Identify which cell holds the provided text, then report its [x, y] central coordinate. 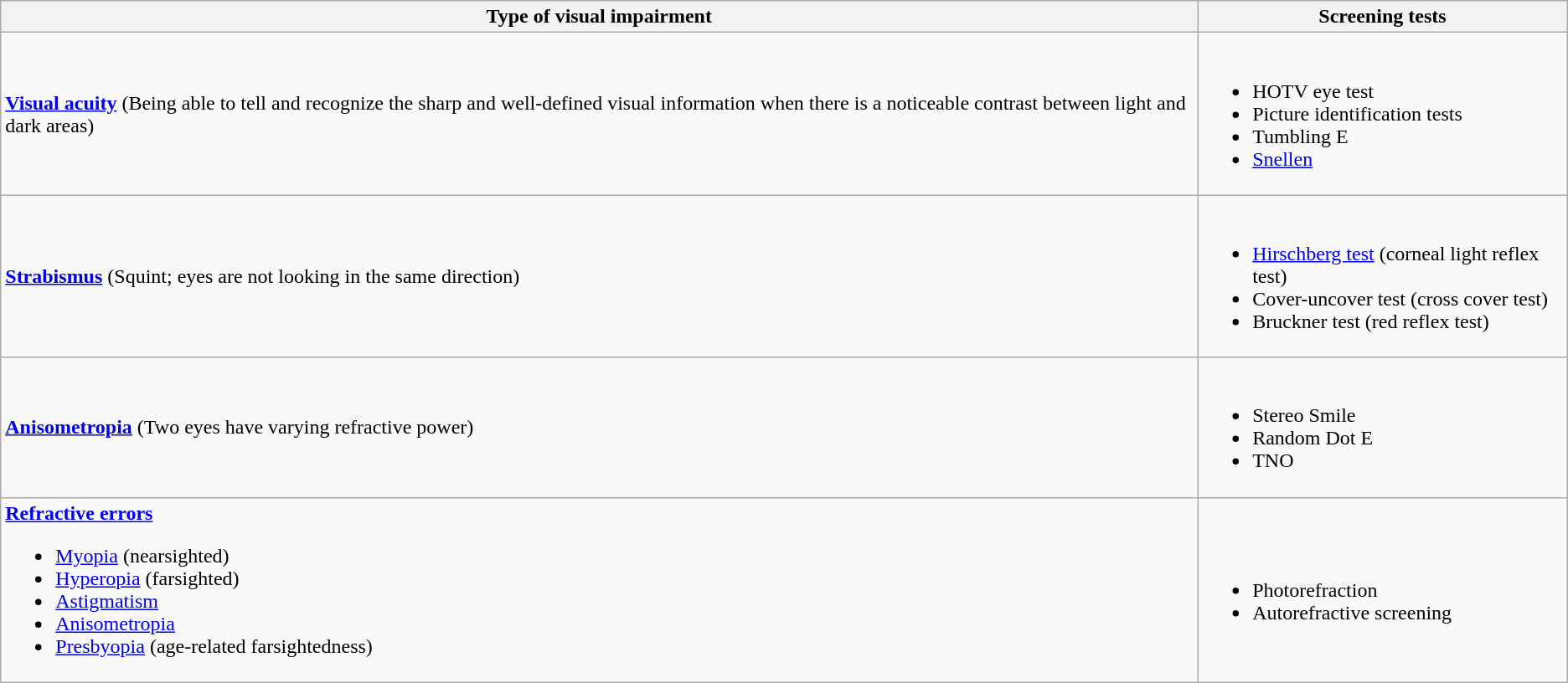
Strabismus (Squint; eyes are not looking in the same direction) [600, 276]
Screening tests [1383, 17]
Hirschberg test (corneal light reflex test)Cover-uncover test (cross cover test)Bruckner test (red reflex test) [1383, 276]
Anisometropia (Two eyes have varying refractive power) [600, 427]
Refractive errorsMyopia (nearsighted)Hyperopia (farsighted)AstigmatismAnisometropiaPresbyopia (age-related farsightedness) [600, 589]
Type of visual impairment [600, 17]
PhotorefractionAutorefractive screening [1383, 589]
Stereo SmileRandom Dot ETNO [1383, 427]
HOTV eye testPicture identification testsTumbling ESnellen [1383, 114]
